Extract the (X, Y) coordinate from the center of the cell holding the provided text.  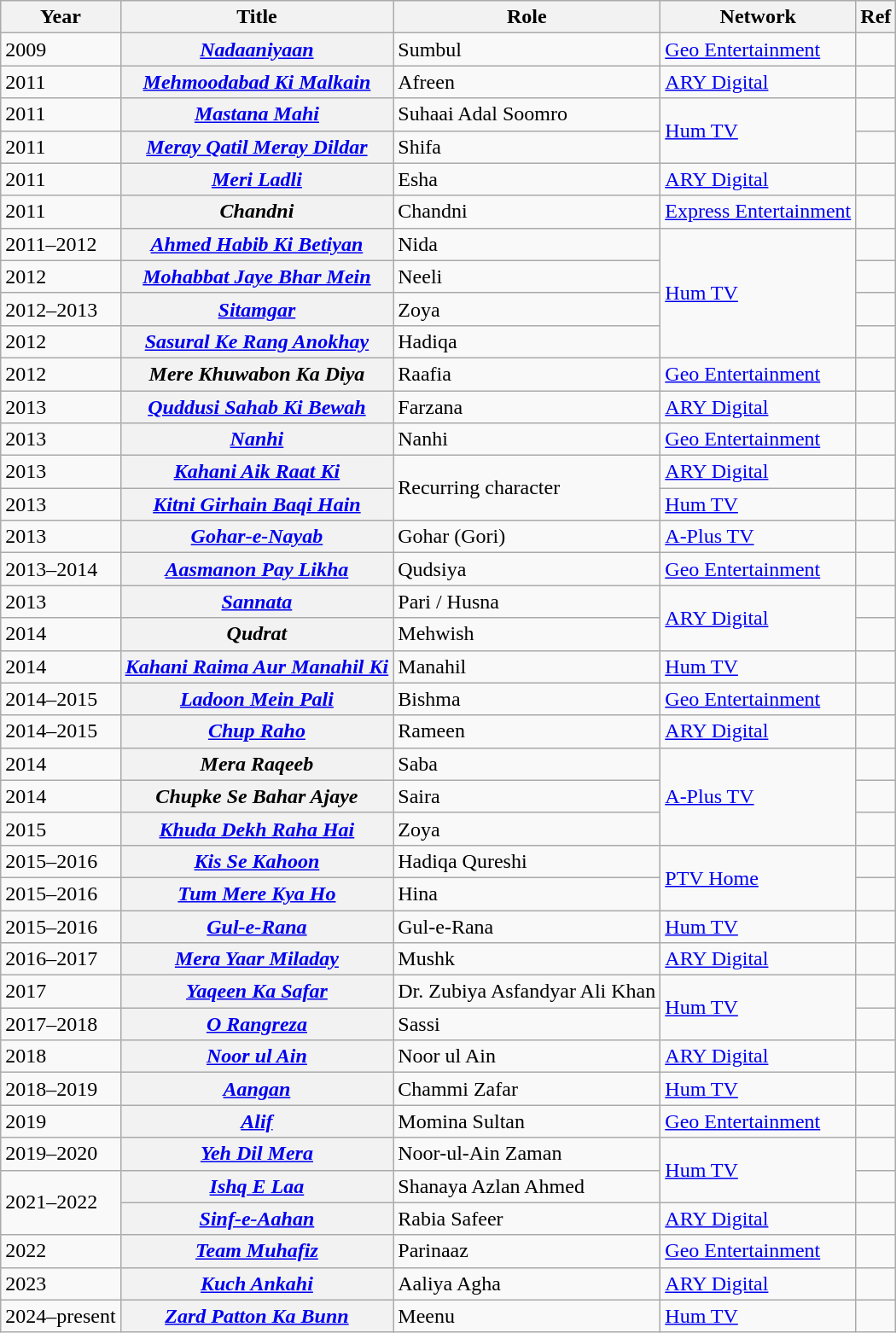
Kahani Aik Raat Ki (257, 472)
2022 (61, 1251)
Raafia (527, 374)
Tum Mere Kya Ho (257, 894)
Hina (527, 894)
Mehwish (527, 634)
Gohar (Gori) (527, 537)
2019–2020 (61, 1154)
Rabia Safeer (527, 1219)
Parinaaz (527, 1251)
2013–2014 (61, 569)
Shanaya Azlan Ahmed (527, 1186)
Ahmed Habib Ki Betiyan (257, 244)
2015 (61, 829)
Sasural Ke Rang Anokhay (257, 341)
Sannata (257, 602)
Saira (527, 796)
Title (257, 17)
Nida (527, 244)
Rameen (527, 731)
2012–2013 (61, 309)
Team Muhafiz (257, 1251)
Kitni Girhain Baqi Hain (257, 504)
Meenu (527, 1316)
2016–2017 (61, 959)
Momina Sultan (527, 1121)
Noor-ul-Ain Zaman (527, 1154)
Bishma (527, 699)
2017–2018 (61, 1024)
Saba (527, 764)
Alif (257, 1121)
Ishq E Laa (257, 1186)
2018–2019 (61, 1089)
Express Entertainment (758, 212)
2021–2022 (61, 1202)
Neeli (527, 276)
2018 (61, 1057)
Quddusi Sahab Ki Bewah (257, 407)
Gohar-e-Nayab (257, 537)
Shifa (527, 147)
Chupke Se Bahar Ajaye (257, 796)
Mera Yaar Miladay (257, 959)
2009 (61, 49)
PTV Home (758, 877)
Mere Khuwabon Ka Diya (257, 374)
Farzana (527, 407)
Kis Se Kahoon (257, 861)
Sassi (527, 1024)
Yaqeen Ka Safar (257, 992)
Mera Raqeeb (257, 764)
Khuda Dekh Raha Hai (257, 829)
Esha (527, 179)
Nadaaniyaan (257, 49)
Qudsiya (527, 569)
Chammi Zafar (527, 1089)
Zard Patton Ka Bunn (257, 1316)
Aangan (257, 1089)
Sinf-e-Aahan (257, 1219)
Chup Raho (257, 731)
Aaliya Agha (527, 1284)
Role (527, 17)
Kahani Raima Aur Manahil Ki (257, 666)
2019 (61, 1121)
Sumbul (527, 49)
Recurring character (527, 488)
2023 (61, 1284)
Manahil (527, 666)
Ref (876, 17)
Mastana Mahi (257, 114)
Mehmoodabad Ki Malkain (257, 82)
Dr. Zubiya Asfandyar Ali Khan (527, 992)
O Rangreza (257, 1024)
Yeh Dil Mera (257, 1154)
Meray Qatil Meray Dildar (257, 147)
Hadiqa Qureshi (527, 861)
Year (61, 17)
Afreen (527, 82)
Qudrat (257, 634)
2024–present (61, 1316)
Meri Ladli (257, 179)
Hadiqa (527, 341)
Network (758, 17)
Kuch Ankahi (257, 1284)
Suhaai Adal Soomro (527, 114)
Sitamgar (257, 309)
Pari / Husna (527, 602)
Mushk (527, 959)
Aasmanon Pay Likha (257, 569)
2017 (61, 992)
Ladoon Mein Pali (257, 699)
Mohabbat Jaye Bhar Mein (257, 276)
2011–2012 (61, 244)
